Scan for the cell matching the given text and deliver its [X, Y] coordinate at center. 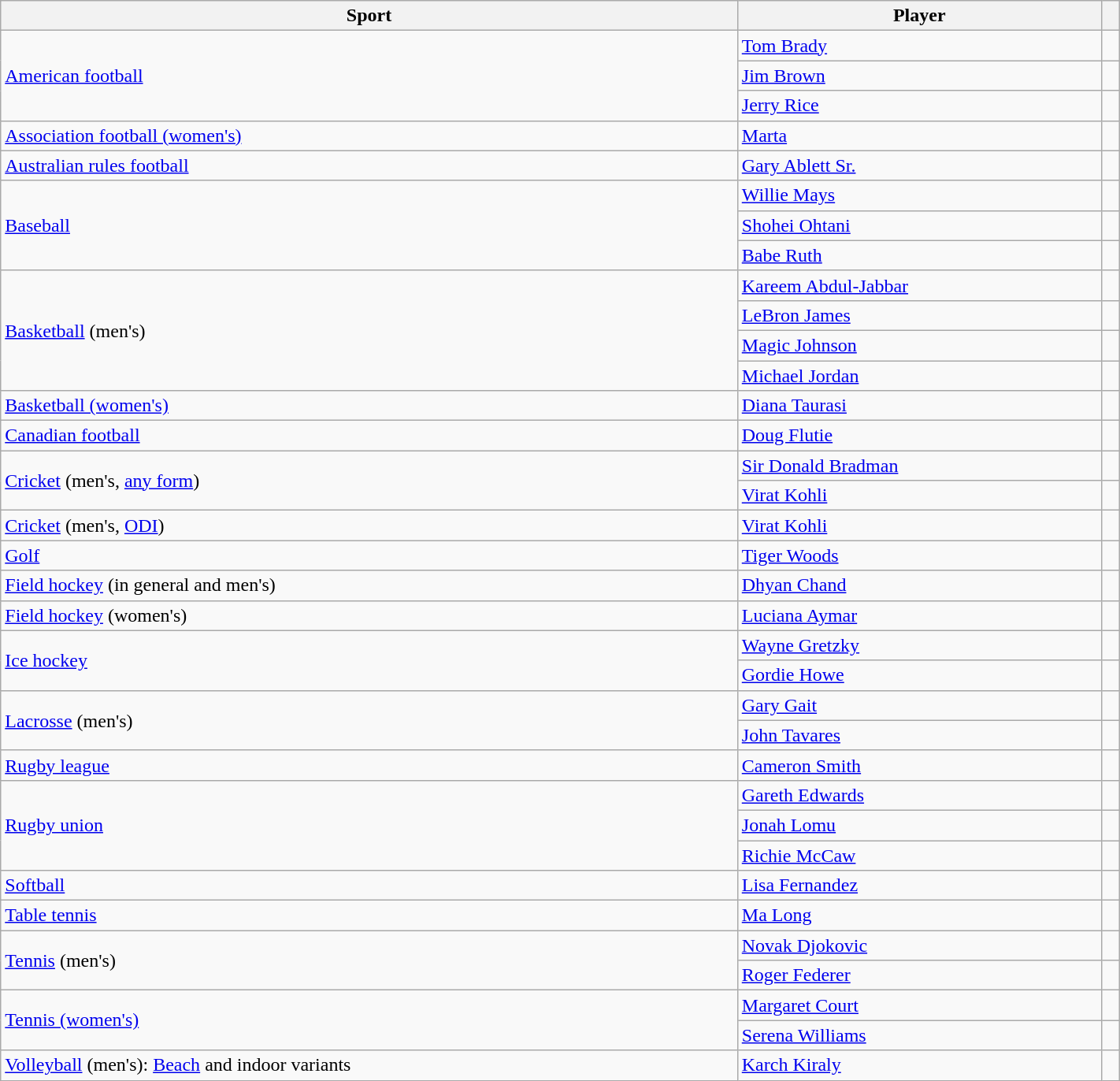
Cricket (men's, ODI) [369, 526]
Golf [369, 555]
Cricket (men's, any form) [369, 481]
Michael Jordan [919, 376]
Lacrosse (men's) [369, 720]
Table tennis [369, 916]
John Tavares [919, 735]
Luciana Aymar [919, 615]
Jerry Rice [919, 106]
Australian rules football [369, 165]
Gareth Edwards [919, 795]
Dhyan Chand [919, 585]
Tom Brady [919, 46]
Magic Johnson [919, 345]
Sir Donald Bradman [919, 466]
Marta [919, 136]
American football [369, 76]
Ice hockey [369, 660]
Baseball [369, 225]
Cameron Smith [919, 765]
Basketball (men's) [369, 330]
Canadian football [369, 436]
Rugby union [369, 825]
Serena Williams [919, 1035]
Margaret Court [919, 1005]
LeBron James [919, 315]
Gary Gait [919, 705]
Ma Long [919, 916]
Jim Brown [919, 76]
Shohei Ohtani [919, 225]
Jonah Lomu [919, 825]
Roger Federer [919, 975]
Basketball (women's) [369, 406]
Babe Ruth [919, 255]
Karch Kiraly [919, 1065]
Lisa Fernandez [919, 886]
Kareem Abdul-Jabbar [919, 285]
Willie Mays [919, 195]
Diana Taurasi [919, 406]
Tennis (women's) [369, 1020]
Rugby league [369, 765]
Wayne Gretzky [919, 645]
Gary Ablett Sr. [919, 165]
Volleyball (men's): Beach and indoor variants [369, 1065]
Softball [369, 886]
Association football (women's) [369, 136]
Tiger Woods [919, 555]
Gordie Howe [919, 675]
Field hockey (in general and men's) [369, 585]
Richie McCaw [919, 855]
Doug Flutie [919, 436]
Player [919, 16]
Tennis (men's) [369, 960]
Sport [369, 16]
Novak Djokovic [919, 945]
Field hockey (women's) [369, 615]
